For the text-containing cell, return its midpoint in [X, Y] coordinate format. 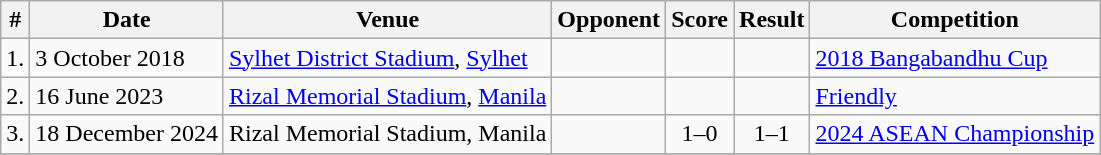
Friendly [955, 96]
1–1 [772, 134]
3 October 2018 [127, 58]
Date [127, 20]
1. [16, 58]
3. [16, 134]
1–0 [700, 134]
18 December 2024 [127, 134]
Opponent [609, 20]
Sylhet District Stadium, Sylhet [387, 58]
Venue [387, 20]
Result [772, 20]
Score [700, 20]
Competition [955, 20]
2018 Bangabandhu Cup [955, 58]
# [16, 20]
2. [16, 96]
16 June 2023 [127, 96]
2024 ASEAN Championship [955, 134]
